Locate the cell with the specified text and output its [X, Y] center coordinate. 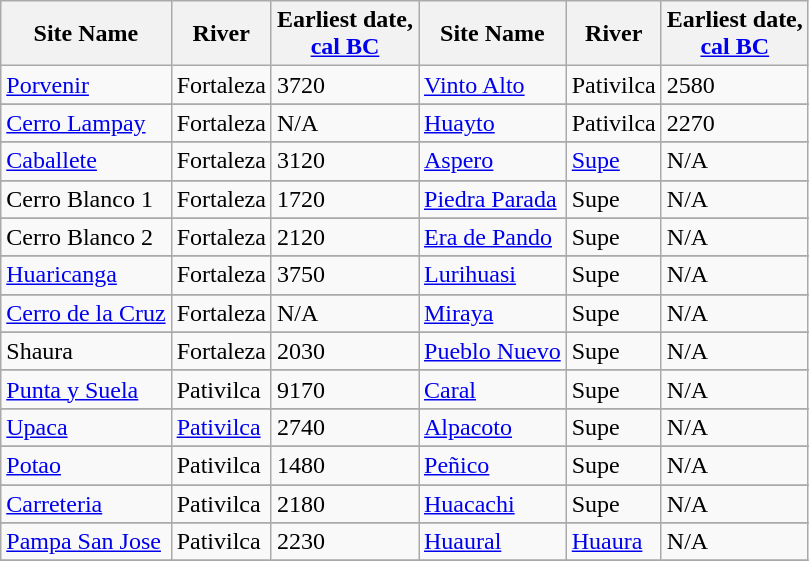
Potao [86, 465]
2120 [344, 237]
Caballete [86, 161]
2030 [344, 351]
Cerro Blanco 2 [86, 237]
Piedra Parada [492, 199]
9170 [344, 389]
Cerro Blanco 1 [86, 199]
Aspero [492, 161]
1480 [344, 465]
Porvenir [86, 85]
Lurihuasi [492, 275]
3720 [344, 85]
Huaura [614, 542]
2230 [344, 542]
Carreteria [86, 503]
Caral [492, 389]
Cerro Lampay [86, 123]
Pueblo Nuevo [492, 351]
Upaca [86, 427]
Cerro de la Cruz [86, 313]
Miraya [492, 313]
2270 [734, 123]
Era de Pando [492, 237]
2740 [344, 427]
3120 [344, 161]
Huaural [492, 542]
Huacachi [492, 503]
2580 [734, 85]
Pampa San Jose [86, 542]
Vinto Alto [492, 85]
3750 [344, 275]
2180 [344, 503]
Punta y Suela [86, 389]
Alpacoto [492, 427]
Peñico [492, 465]
Huaricanga [86, 275]
1720 [344, 199]
Huayto [492, 123]
Shaura [86, 351]
